From the cell containing the given text, extract its center point as (x, y) coordinate. 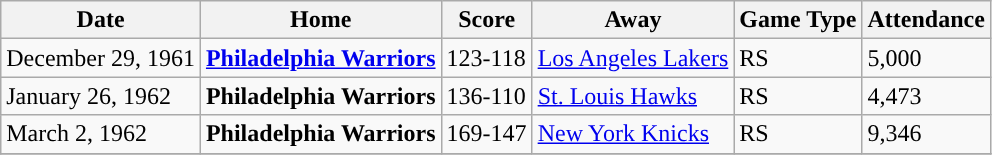
4,473 (926, 96)
Game Type (798, 20)
January 26, 1962 (101, 96)
Home (320, 20)
Attendance (926, 20)
Score (486, 20)
March 2, 1962 (101, 134)
December 29, 1961 (101, 58)
Date (101, 20)
169-147 (486, 134)
St. Louis Hawks (633, 96)
5,000 (926, 58)
9,346 (926, 134)
123-118 (486, 58)
Los Angeles Lakers (633, 58)
Away (633, 20)
136-110 (486, 96)
New York Knicks (633, 134)
